For the text-containing cell, return its midpoint in (x, y) coordinate format. 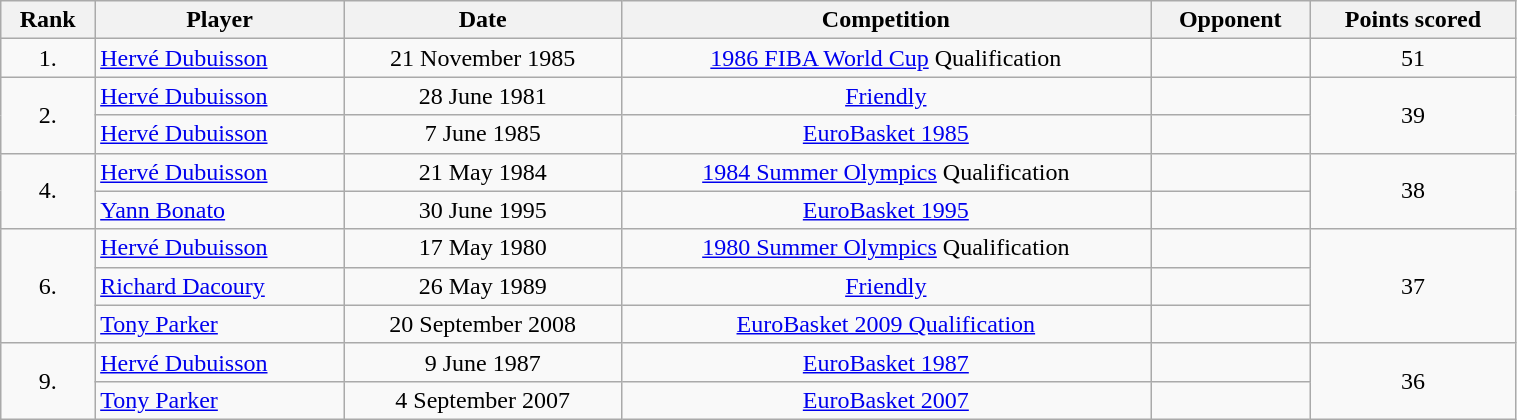
EuroBasket 1985 (886, 134)
4 September 2007 (482, 400)
9. (48, 381)
1. (48, 58)
EuroBasket 1987 (886, 362)
30 June 1995 (482, 210)
39 (1413, 115)
Opponent (1230, 20)
1986 FIBA World Cup Qualification (886, 58)
26 May 1989 (482, 286)
28 June 1981 (482, 96)
Date (482, 20)
1984 Summer Olympics Qualification (886, 172)
36 (1413, 381)
51 (1413, 58)
4. (48, 191)
Player (220, 20)
1980 Summer Olympics Qualification (886, 248)
37 (1413, 286)
Points scored (1413, 20)
21 November 1985 (482, 58)
17 May 1980 (482, 248)
21 May 1984 (482, 172)
EuroBasket 1995 (886, 210)
Richard Dacoury (220, 286)
EuroBasket 2007 (886, 400)
6. (48, 286)
7 June 1985 (482, 134)
Competition (886, 20)
38 (1413, 191)
Yann Bonato (220, 210)
2. (48, 115)
20 September 2008 (482, 324)
Rank (48, 20)
EuroBasket 2009 Qualification (886, 324)
9 June 1987 (482, 362)
